Provide the [x, y] coordinate of the cell's center where the given text is located.  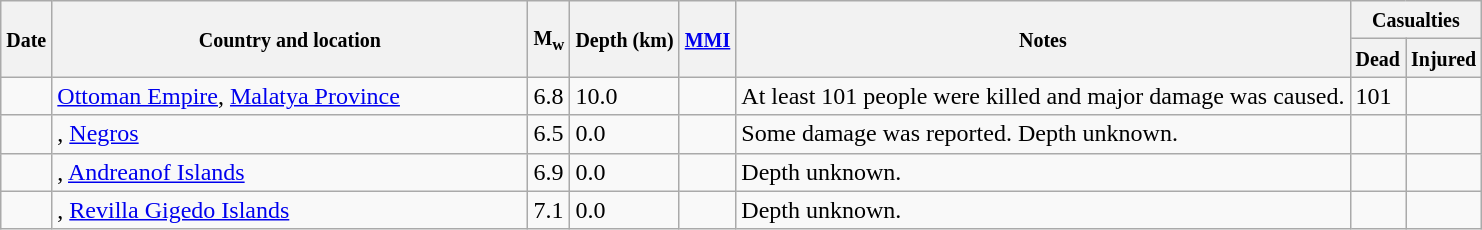
MMI [708, 39]
, Revilla Gigedo Islands [290, 210]
Date [26, 39]
Injured [1444, 58]
Some damage was reported. Depth unknown. [1043, 134]
Dead [1378, 58]
6.9 [549, 172]
At least 101 people were killed and major damage was caused. [1043, 96]
Casualties [1416, 20]
7.1 [549, 210]
Country and location [290, 39]
10.0 [624, 96]
101 [1378, 96]
Notes [1043, 39]
, Negros [290, 134]
Mw [549, 39]
, Andreanof Islands [290, 172]
Ottoman Empire, Malatya Province [290, 96]
6.5 [549, 134]
6.8 [549, 96]
Depth (km) [624, 39]
